Pinpoint the cell where the given text exists, returning its (x, y) midpoint coordinate. 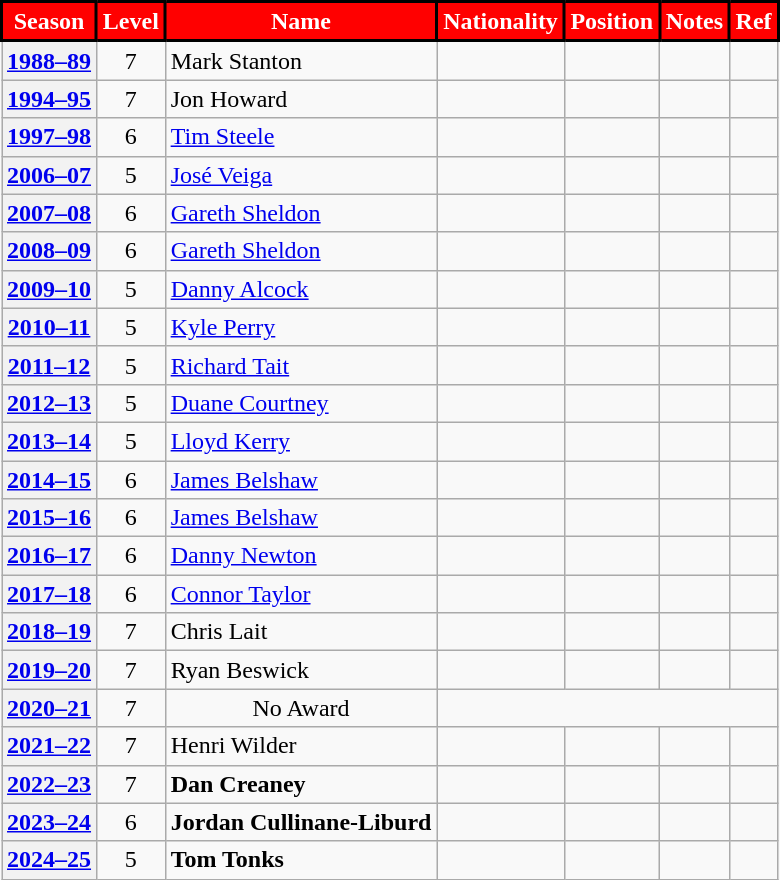
2021–22 (50, 746)
Chris Lait (301, 632)
Tom Tonks (301, 860)
2014–15 (50, 479)
Lloyd Kerry (301, 441)
Mark Stanton (301, 60)
Kyle Perry (301, 327)
2022–23 (50, 784)
2006–07 (50, 175)
1988–89 (50, 60)
2018–19 (50, 632)
José Veiga (301, 175)
Richard Tait (301, 365)
Position (612, 22)
No Award (301, 708)
2007–08 (50, 213)
Ryan Beswick (301, 670)
Ref (754, 22)
Danny Alcock (301, 289)
Danny Newton (301, 556)
2016–17 (50, 556)
Name (301, 22)
Tim Steele (301, 137)
2015–16 (50, 518)
2013–14 (50, 441)
1994–95 (50, 99)
2010–11 (50, 327)
Notes (694, 22)
Jordan Cullinane-Liburd (301, 822)
Level (132, 22)
2024–25 (50, 860)
Season (50, 22)
Duane Courtney (301, 403)
2011–12 (50, 365)
Jon Howard (301, 99)
2009–10 (50, 289)
Henri Wilder (301, 746)
2020–21 (50, 708)
Connor Taylor (301, 594)
2023–24 (50, 822)
2008–09 (50, 251)
1997–98 (50, 137)
Dan Creaney (301, 784)
Nationality (500, 22)
2012–13 (50, 403)
2017–18 (50, 594)
2019–20 (50, 670)
